Find where the given text appears and provide that cell's center as (x, y) coordinate. 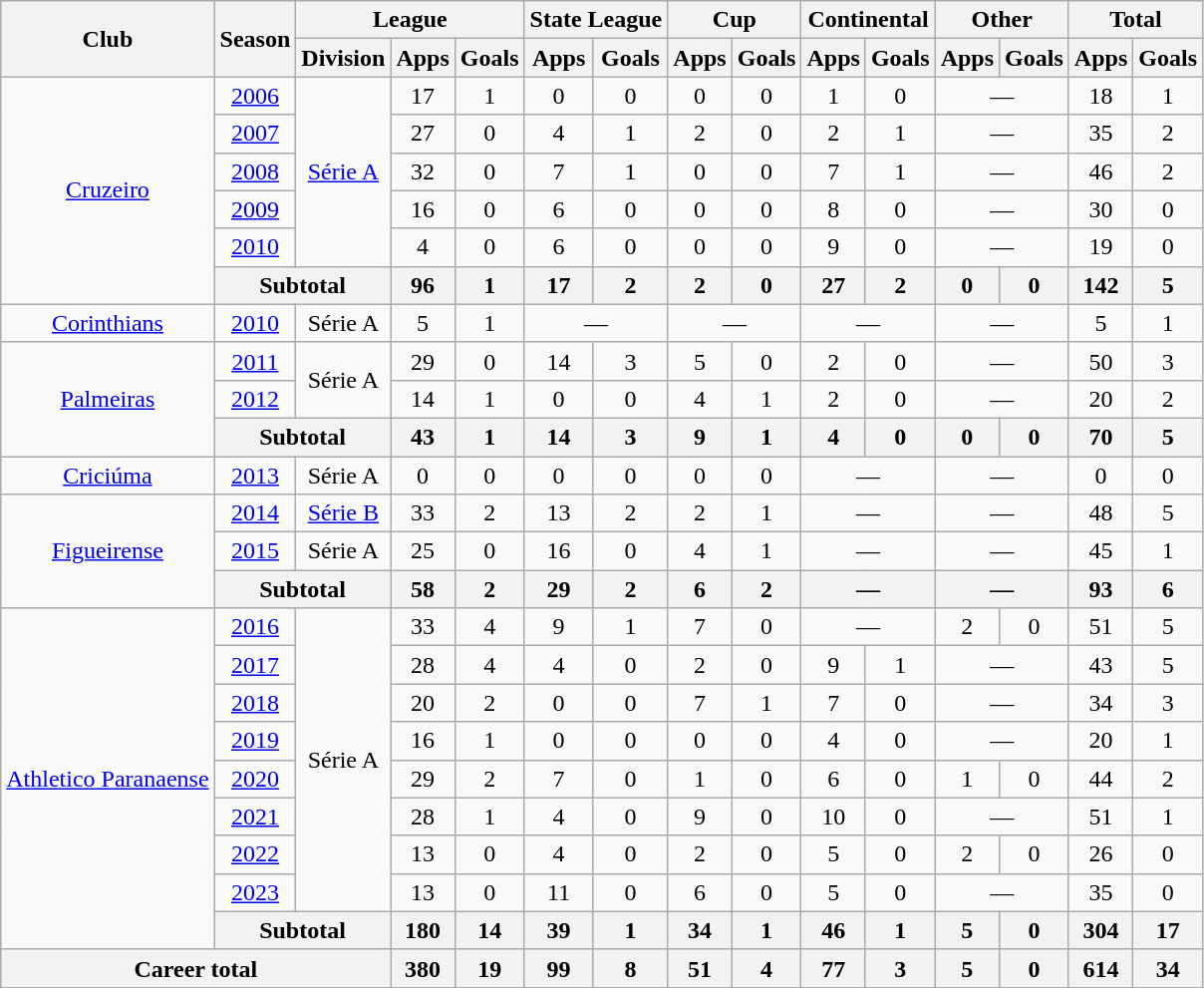
Figueirense (108, 551)
11 (558, 892)
304 (1100, 930)
2021 (255, 817)
32 (423, 171)
Criciúma (108, 476)
Other (1002, 20)
93 (1100, 589)
2023 (255, 892)
2016 (255, 627)
2017 (255, 665)
2020 (255, 779)
50 (1100, 361)
League (411, 20)
48 (1100, 513)
2022 (255, 854)
State League (596, 20)
142 (1100, 285)
2013 (255, 476)
96 (423, 285)
Série B (343, 513)
Cup (735, 20)
Career total (195, 968)
2011 (255, 361)
180 (423, 930)
2015 (255, 551)
39 (558, 930)
44 (1100, 779)
2014 (255, 513)
Palmeiras (108, 399)
Division (343, 58)
70 (1100, 437)
2018 (255, 703)
380 (423, 968)
Total (1135, 20)
2012 (255, 399)
99 (558, 968)
58 (423, 589)
2007 (255, 134)
Athletico Paranaense (108, 780)
2006 (255, 96)
2008 (255, 171)
25 (423, 551)
45 (1100, 551)
26 (1100, 854)
Season (255, 39)
Club (108, 39)
10 (833, 817)
30 (1100, 209)
2019 (255, 741)
614 (1100, 968)
Corinthians (108, 323)
Cruzeiro (108, 190)
18 (1100, 96)
2009 (255, 209)
Continental (868, 20)
77 (833, 968)
